Find where the given text appears and provide that cell's center as [X, Y] coordinate. 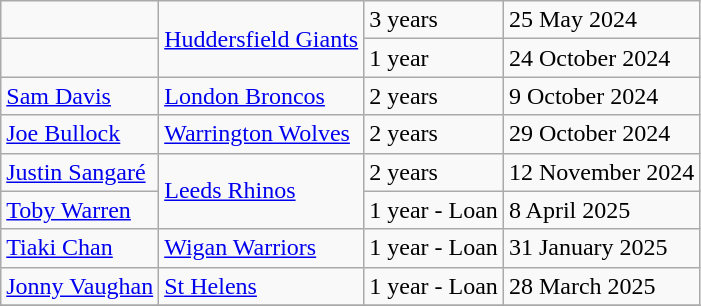
Justin Sangaré [80, 172]
31 January 2025 [601, 248]
London Broncos [262, 96]
12 November 2024 [601, 172]
Warrington Wolves [262, 134]
29 October 2024 [601, 134]
Joe Bullock [80, 134]
Toby Warren [80, 210]
Leeds Rhinos [262, 191]
28 March 2025 [601, 286]
8 April 2025 [601, 210]
St Helens [262, 286]
3 years [434, 20]
1 year [434, 58]
Huddersfield Giants [262, 39]
25 May 2024 [601, 20]
Jonny Vaughan [80, 286]
Sam Davis [80, 96]
9 October 2024 [601, 96]
Wigan Warriors [262, 248]
Tiaki Chan [80, 248]
24 October 2024 [601, 58]
